Identify which cell holds the provided text, then report its [x, y] central coordinate. 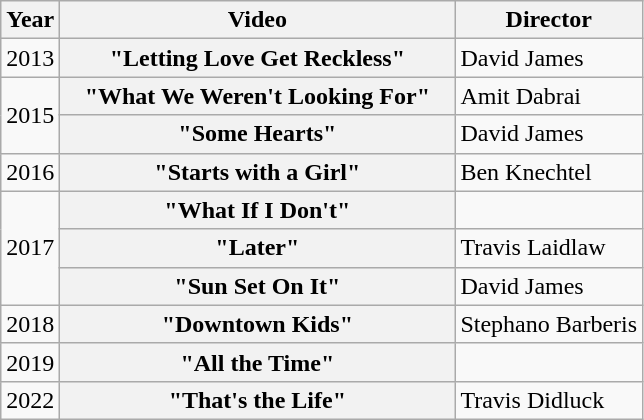
"What If I Don't" [258, 210]
Stephano Barberis [549, 324]
2015 [30, 115]
2013 [30, 58]
Amit Dabrai [549, 96]
"Letting Love Get Reckless" [258, 58]
"What We Weren't Looking For" [258, 96]
"Later" [258, 248]
Ben Knechtel [549, 172]
"Downtown Kids" [258, 324]
2016 [30, 172]
Travis Laidlaw [549, 248]
Director [549, 20]
"Some Hearts" [258, 134]
Travis Didluck [549, 400]
"Sun Set On It" [258, 286]
2022 [30, 400]
Year [30, 20]
"Starts with a Girl" [258, 172]
2019 [30, 362]
Video [258, 20]
"That's the Life" [258, 400]
2018 [30, 324]
2017 [30, 248]
"All the Time" [258, 362]
